Detect which cell encompasses the target text, then output its (x, y) center coordinate. 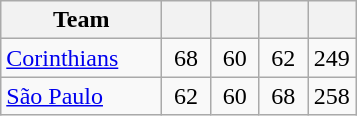
249 (332, 58)
258 (332, 96)
Corinthians (82, 58)
Team (82, 20)
São Paulo (82, 96)
